From the cell containing the given text, extract its center point as [X, Y] coordinate. 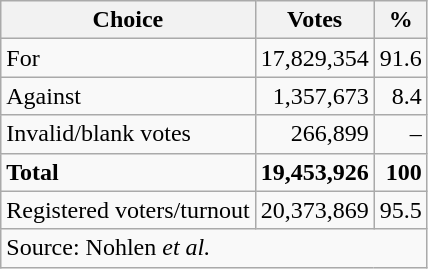
17,829,354 [314, 58]
For [128, 58]
95.5 [400, 210]
Source: Nohlen et al. [214, 248]
19,453,926 [314, 172]
Votes [314, 20]
Registered voters/turnout [128, 210]
266,899 [314, 134]
1,357,673 [314, 96]
Total [128, 172]
Choice [128, 20]
– [400, 134]
20,373,869 [314, 210]
Against [128, 96]
91.6 [400, 58]
100 [400, 172]
% [400, 20]
8.4 [400, 96]
Invalid/blank votes [128, 134]
